Pinpoint the cell where the given text exists, returning its [X, Y] midpoint coordinate. 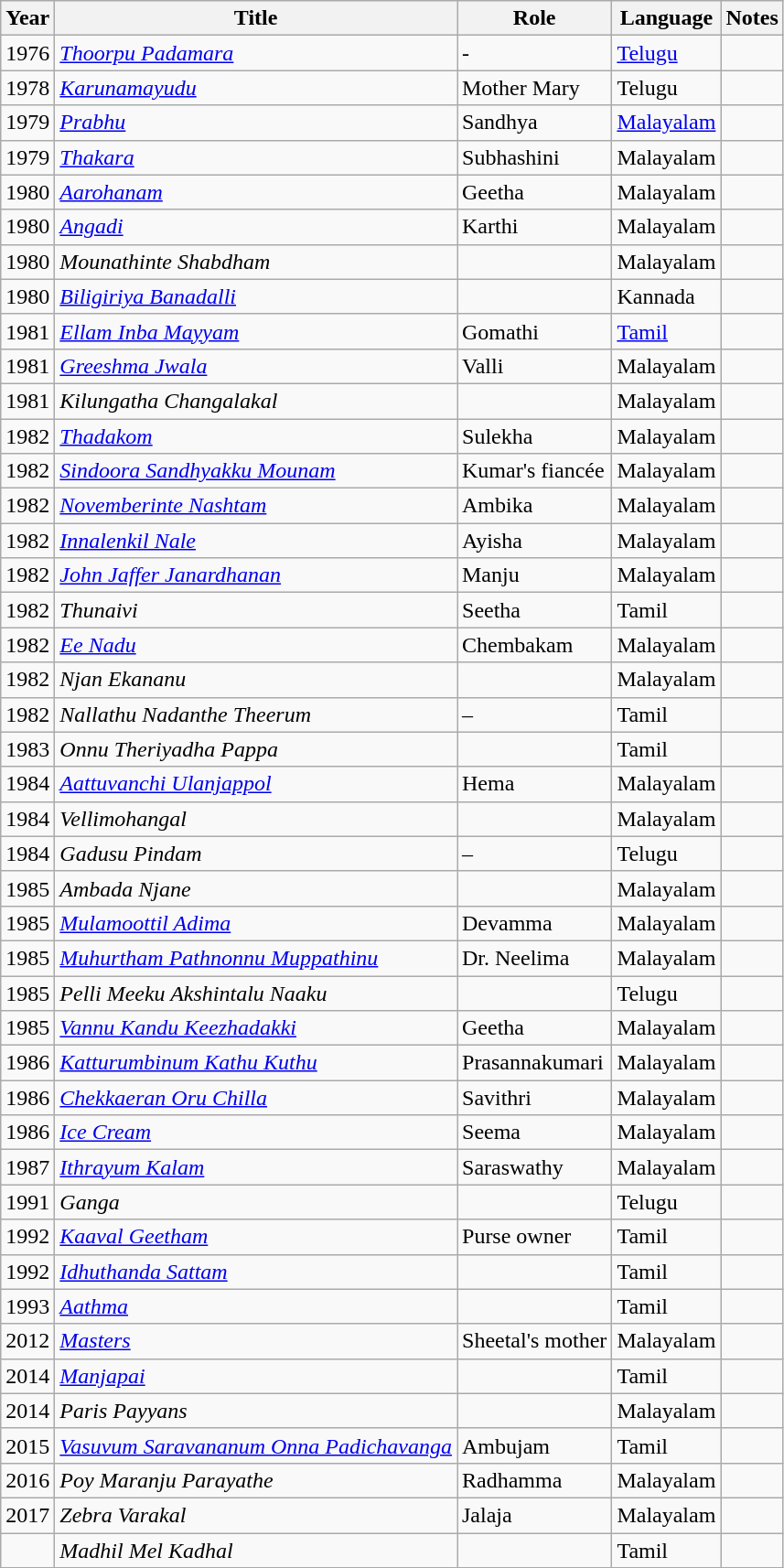
Ee Nadu [256, 645]
- [534, 53]
Biligiriya Banadalli [256, 296]
Zebra Varakal [256, 1515]
Jalaja [534, 1515]
2015 [27, 1445]
Aarohanam [256, 192]
Savithri [534, 1098]
Thakara [256, 157]
Aathma [256, 1306]
2012 [27, 1341]
Karunamayudu [256, 88]
Thunaivi [256, 610]
Kilungatha Changalakal [256, 401]
Mounathinte Shabdham [256, 262]
Idhuthanda Sattam [256, 1272]
Ambada Njane [256, 888]
Novemberinte Nashtam [256, 506]
Muhurtham Pathnonnu Muppathinu [256, 958]
Nallathu Nadanthe Theerum [256, 714]
1978 [27, 88]
Masters [256, 1341]
Paris Payyans [256, 1411]
Gadusu Pindam [256, 854]
Ellam Inba Mayyam [256, 331]
2016 [27, 1480]
Greeshma Jwala [256, 366]
Saraswathy [534, 1167]
Vasuvum Saravananum Onna Padichavanga [256, 1445]
Devamma [534, 923]
Prabhu [256, 123]
Karthi [534, 227]
Vannu Kandu Keezhadakki [256, 1028]
Gomathi [534, 331]
Angadi [256, 227]
Mulamoottil Adima [256, 923]
Radhamma [534, 1480]
1983 [27, 749]
Sulekha [534, 436]
Manju [534, 575]
Ambika [534, 506]
Purse owner [534, 1237]
Title [256, 18]
Innalenkil Nale [256, 541]
John Jaffer Janardhanan [256, 575]
Role [534, 18]
1987 [27, 1167]
Katturumbinum Kathu Kuthu [256, 1063]
Ambujam [534, 1445]
Sindoora Sandhyakku Mounam [256, 471]
Seema [534, 1133]
Dr. Neelima [534, 958]
Kumar's fiancée [534, 471]
Year [27, 18]
2017 [27, 1515]
1976 [27, 53]
Poy Maranju Parayathe [256, 1480]
Thadakom [256, 436]
Ithrayum Kalam [256, 1167]
Chekkaeran Oru Chilla [256, 1098]
Notes [752, 18]
Ayisha [534, 541]
Onnu Theriyadha Pappa [256, 749]
Sheetal's mother [534, 1341]
Valli [534, 366]
Subhashini [534, 157]
Prasannakumari [534, 1063]
1991 [27, 1202]
Kannada [666, 296]
Madhil Mel Kadhal [256, 1551]
Njan Ekananu [256, 680]
Thoorpu Padamara [256, 53]
Pelli Meeku Akshintalu Naaku [256, 993]
1993 [27, 1306]
Seetha [534, 610]
Vellimohangal [256, 819]
Sandhya [534, 123]
Chembakam [534, 645]
Ganga [256, 1202]
Ice Cream [256, 1133]
Kaaval Geetham [256, 1237]
Hema [534, 784]
Language [666, 18]
Aattuvanchi Ulanjappol [256, 784]
Manjapai [256, 1376]
Mother Mary [534, 88]
